Determine the [x, y] coordinate at the center of the cell enclosing the given text.  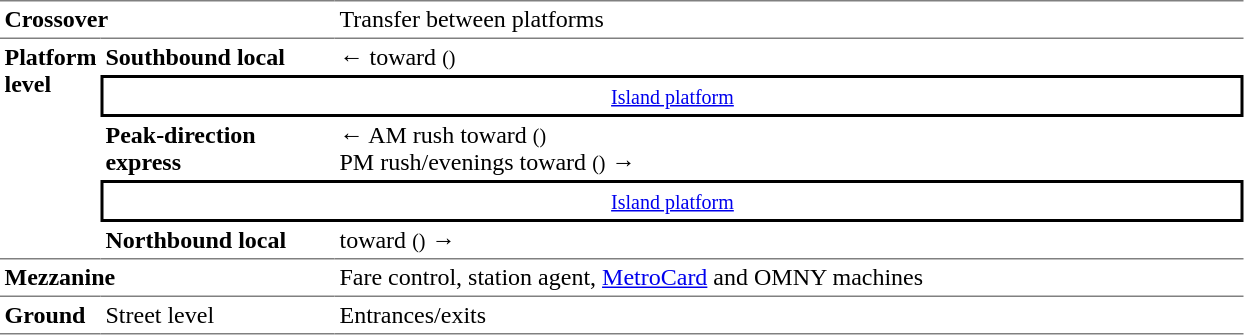
Crossover [168, 19]
Ground [50, 316]
Platform level [50, 149]
Southbound local [218, 57]
Fare control, station agent, MetroCard and OMNY machines [790, 278]
toward () → [790, 241]
Street level [218, 316]
Entrances/exits [790, 316]
Mezzanine [168, 278]
Northbound local [218, 241]
← toward () [790, 57]
Peak-direction express [218, 148]
← AM rush toward () PM rush/evenings toward () → [790, 148]
Transfer between platforms [790, 19]
